Detect which cell encompasses the target text, then output its [x, y] center coordinate. 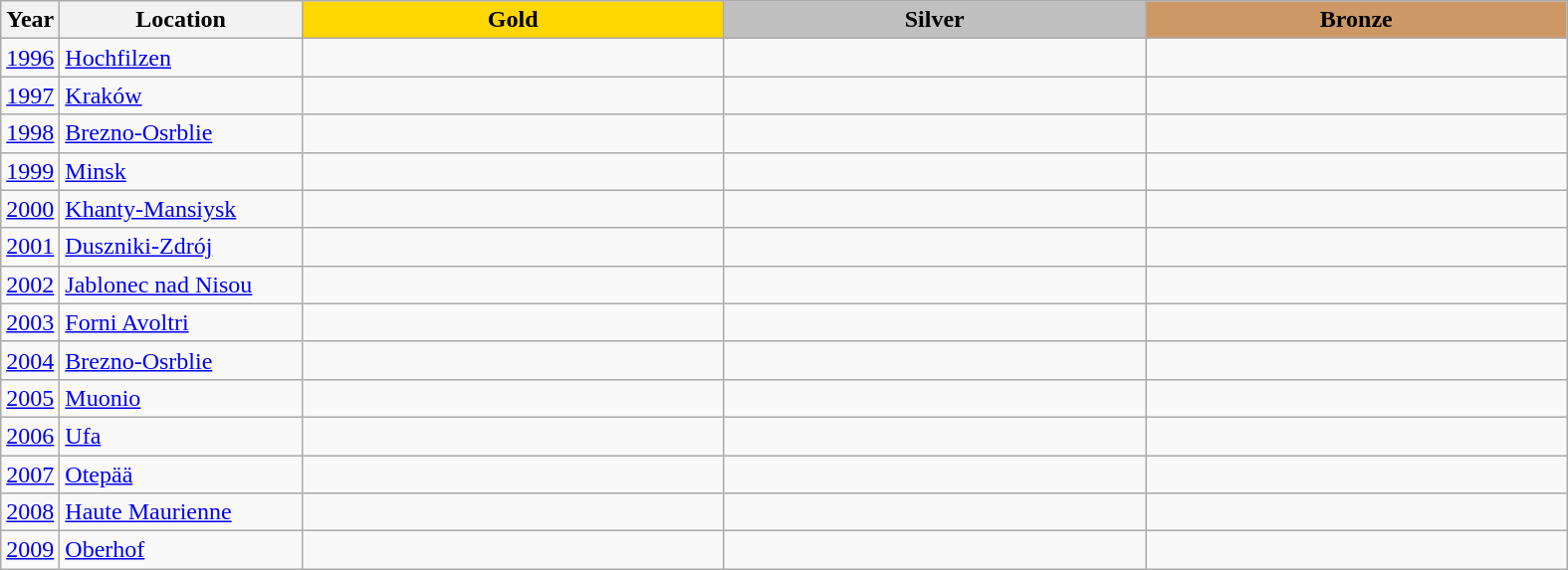
2004 [30, 360]
Oberhof [181, 550]
Minsk [181, 171]
2009 [30, 550]
2000 [30, 209]
Forni Avoltri [181, 322]
Muonio [181, 398]
Kraków [181, 95]
1996 [30, 58]
Duszniki-Zdrój [181, 247]
Bronze [1356, 20]
Khanty-Mansiysk [181, 209]
2003 [30, 322]
1998 [30, 133]
Hochfilzen [181, 58]
2008 [30, 512]
Gold [513, 20]
1999 [30, 171]
Haute Maurienne [181, 512]
Year [30, 20]
2002 [30, 285]
Location [181, 20]
2001 [30, 247]
2006 [30, 436]
1997 [30, 95]
2005 [30, 398]
Jablonec nad Nisou [181, 285]
Ufa [181, 436]
Silver [935, 20]
2007 [30, 475]
Otepää [181, 475]
